Scan for the cell matching the given text and deliver its (x, y) coordinate at center. 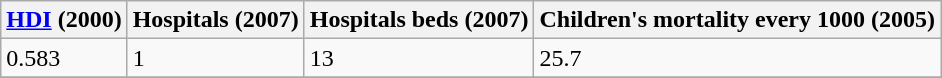
Children's mortality every 1000 (2005) (738, 20)
1 (216, 58)
13 (419, 58)
HDI (2000) (64, 20)
Hospitals beds (2007) (419, 20)
0.583 (64, 58)
25.7 (738, 58)
Hospitals (2007) (216, 20)
